Scan for the cell matching the given text and deliver its (X, Y) coordinate at center. 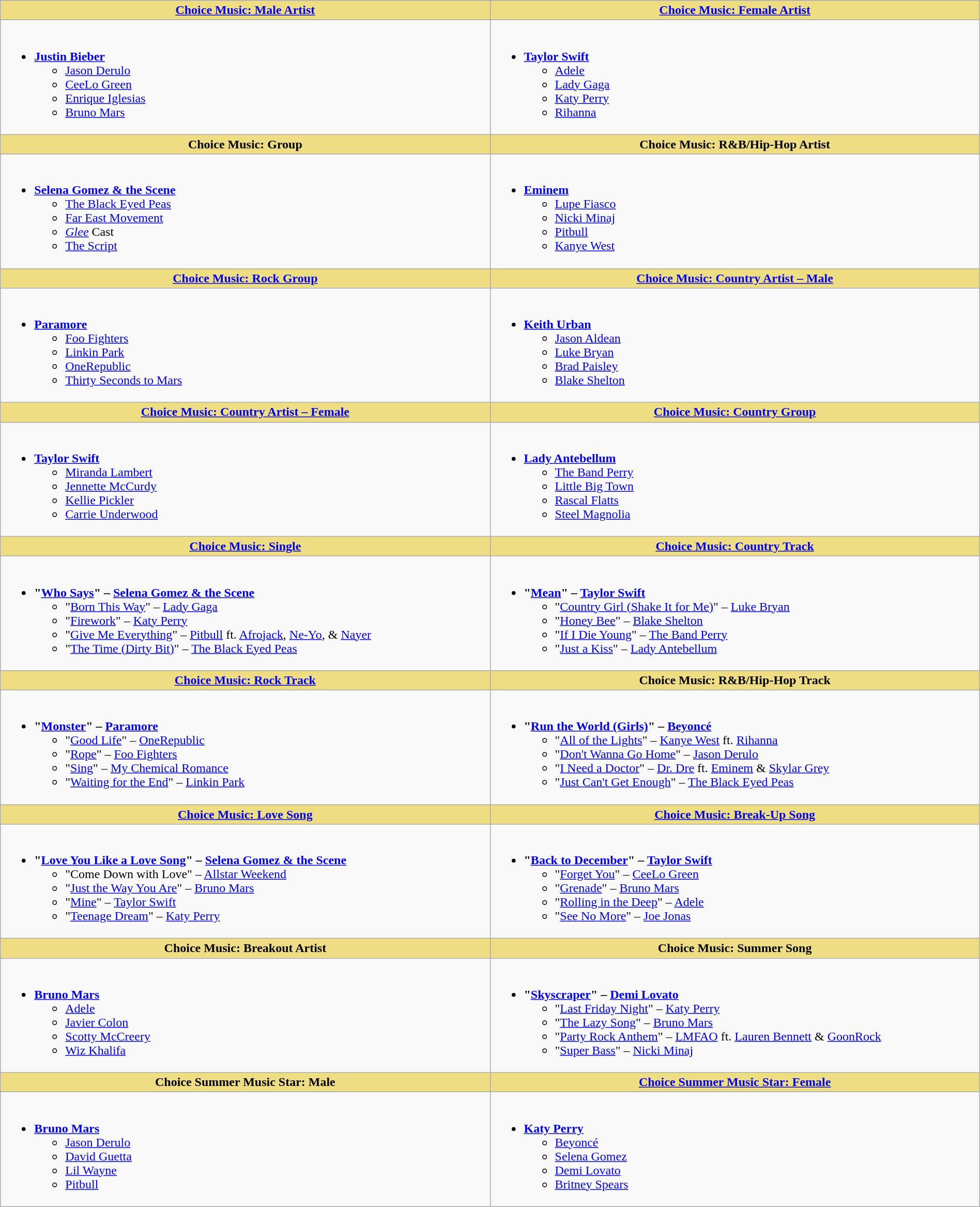
Choice Summer Music Star: Female (735, 1082)
Choice Music: R&B/Hip-Hop Track (735, 680)
"Monster" – Paramore"Good Life" – OneRepublic"Rope" – Foo Fighters"Sing" – My Chemical Romance"Waiting for the End" – Linkin Park (245, 747)
"Back to December" – Taylor Swift"Forget You" – CeeLo Green"Grenade" – Bruno Mars"Rolling in the Deep" – Adele"See No More" – Joe Jonas (735, 881)
Choice Music: Male Artist (245, 10)
Choice Music: Country Artist – Female (245, 412)
Choice Music: Country Artist – Male (735, 278)
Keith UrbanJason AldeanLuke BryanBrad PaisleyBlake Shelton (735, 345)
Bruno MarsJason DeruloDavid GuettaLil WaynePitbull (245, 1149)
Selena Gomez & the SceneThe Black Eyed PeasFar East MovementGlee CastThe Script (245, 211)
Choice Music: Single (245, 546)
Taylor SwiftMiranda LambertJennette McCurdyKellie PicklerCarrie Underwood (245, 479)
EminemLupe FiascoNicki MinajPitbullKanye West (735, 211)
Choice Music: Rock Track (245, 680)
Choice Music: Country Group (735, 412)
Taylor SwiftAdeleLady GagaKaty PerryRihanna (735, 78)
Choice Music: Female Artist (735, 10)
Choice Music: Summer Song (735, 948)
Choice Summer Music Star: Male (245, 1082)
Bruno MarsAdeleJavier ColonScotty McCreeryWiz Khalifa (245, 1016)
Choice Music: Rock Group (245, 278)
Katy PerryBeyoncéSelena GomezDemi LovatoBritney Spears (735, 1149)
Lady AntebellumThe Band PerryLittle Big TownRascal FlattsSteel Magnolia (735, 479)
Choice Music: Breakout Artist (245, 948)
Choice Music: Break-Up Song (735, 814)
Choice Music: Group (245, 144)
Choice Music: R&B/Hip-Hop Artist (735, 144)
ParamoreFoo FightersLinkin ParkOneRepublicThirty Seconds to Mars (245, 345)
Justin BieberJason DeruloCeeLo GreenEnrique IglesiasBruno Mars (245, 78)
Choice Music: Country Track (735, 546)
Choice Music: Love Song (245, 814)
